From the cell containing the given text, extract its center point as (x, y) coordinate. 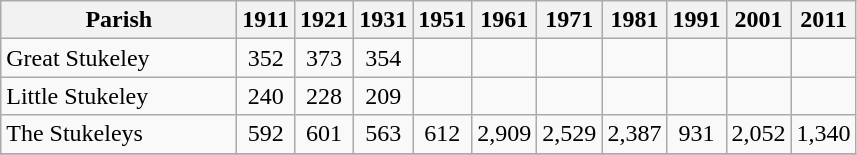
1,340 (824, 134)
1931 (384, 20)
354 (384, 58)
931 (696, 134)
1971 (570, 20)
Great Stukeley (119, 58)
1951 (442, 20)
2,529 (570, 134)
1991 (696, 20)
2001 (758, 20)
2,909 (504, 134)
The Stukeleys (119, 134)
209 (384, 96)
1961 (504, 20)
Little Stukeley (119, 96)
373 (324, 58)
2,387 (634, 134)
1981 (634, 20)
Parish (119, 20)
1911 (266, 20)
2,052 (758, 134)
352 (266, 58)
592 (266, 134)
1921 (324, 20)
228 (324, 96)
612 (442, 134)
240 (266, 96)
2011 (824, 20)
563 (384, 134)
601 (324, 134)
